Scan for the cell matching the given text and deliver its (x, y) coordinate at center. 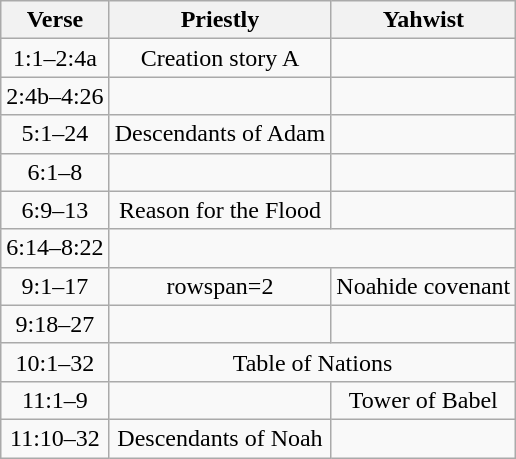
5:1–24 (55, 134)
Priestly (220, 20)
6:14–8:22 (55, 248)
11:10–32 (55, 438)
1:1–2:4a (55, 58)
10:1–32 (55, 362)
rowspan=2 (220, 286)
Descendants of Noah (220, 438)
Tower of Babel (424, 400)
Creation story A (220, 58)
6:9–13 (55, 210)
9:18–27 (55, 324)
Descendants of Adam (220, 134)
Noahide covenant (424, 286)
Table of Nations (312, 362)
2:4b–4:26 (55, 96)
11:1–9 (55, 400)
9:1–17 (55, 286)
6:1–8 (55, 172)
Verse (55, 20)
Yahwist (424, 20)
Reason for the Flood (220, 210)
